Determine the [x, y] coordinate at the center of the cell enclosing the given text.  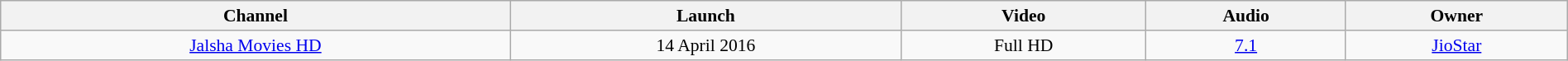
Video [1024, 16]
JioStar [1456, 45]
14 April 2016 [706, 45]
Audio [1246, 16]
Full HD [1024, 45]
Jalsha Movies HD [256, 45]
Launch [706, 16]
Owner [1456, 16]
Channel [256, 16]
7.1 [1246, 45]
